Search for the cell housing the specified text and yield its (x, y) center coordinate. 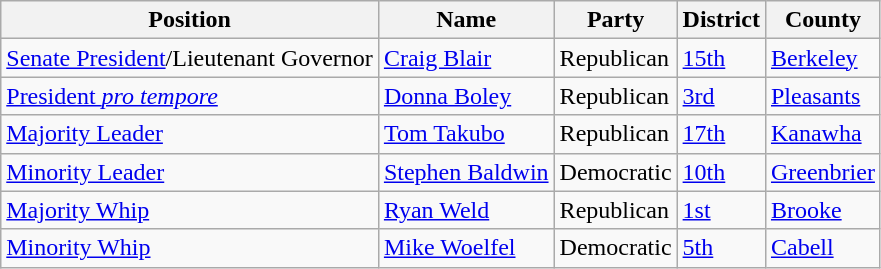
Berkeley (822, 58)
Craig Blair (466, 58)
Stephen Baldwin (466, 172)
Donna Boley (466, 96)
3rd (721, 96)
Senate President/Lieutenant Governor (190, 58)
Party (616, 20)
Greenbrier (822, 172)
Ryan Weld (466, 210)
1st (721, 210)
Kanawha (822, 134)
Minority Leader (190, 172)
Name (466, 20)
President pro tempore (190, 96)
Majority Leader (190, 134)
Majority Whip (190, 210)
District (721, 20)
5th (721, 248)
Tom Takubo (466, 134)
Minority Whip (190, 248)
Mike Woelfel (466, 248)
15th (721, 58)
County (822, 20)
Position (190, 20)
17th (721, 134)
10th (721, 172)
Brooke (822, 210)
Cabell (822, 248)
Pleasants (822, 96)
